From the cell containing the given text, extract its center point as (x, y) coordinate. 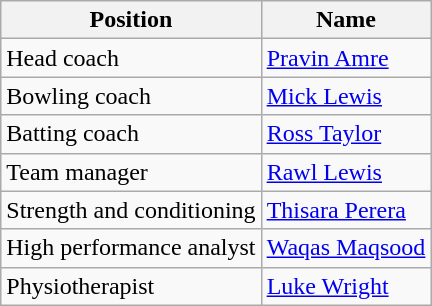
High performance analyst (131, 248)
Pravin Amre (346, 58)
Ross Taylor (346, 134)
Name (346, 20)
Physiotherapist (131, 286)
Position (131, 20)
Rawl Lewis (346, 172)
Batting coach (131, 134)
Luke Wright (346, 286)
Team manager (131, 172)
Head coach (131, 58)
Waqas Maqsood (346, 248)
Strength and conditioning (131, 210)
Mick Lewis (346, 96)
Bowling coach (131, 96)
Thisara Perera (346, 210)
